Return (X, Y) of the center of cell containing provided text 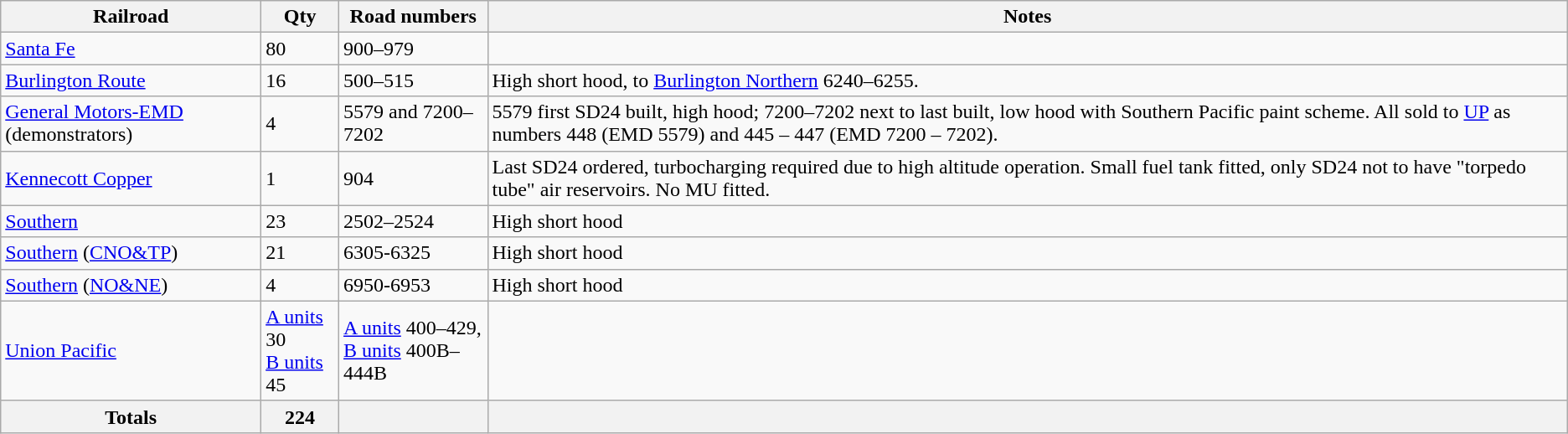
Union Pacific (131, 350)
21 (300, 253)
Southern (131, 221)
900–979 (414, 49)
Southern (NO&NE) (131, 285)
Totals (131, 416)
904 (414, 178)
Burlington Route (131, 80)
224 (300, 416)
Southern (CNO&TP) (131, 253)
2502–2524 (414, 221)
Road numbers (414, 17)
6305-6325 (414, 253)
16 (300, 80)
6950-6953 (414, 285)
5579 and 7200–7202 (414, 124)
Kennecott Copper (131, 178)
Railroad (131, 17)
Qty (300, 17)
1 (300, 178)
Santa Fe (131, 49)
Notes (1027, 17)
High short hood, to Burlington Northern 6240–6255. (1027, 80)
500–515 (414, 80)
23 (300, 221)
General Motors-EMD (demonstrators) (131, 124)
80 (300, 49)
A units 400–429,B units 400B–444B (414, 350)
A units 30 B units 45 (300, 350)
